Output the (x, y) coordinate of the center of the cell containing the given text.  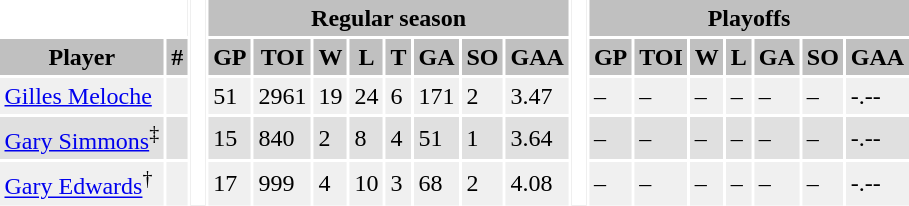
# (178, 57)
15 (230, 138)
19 (330, 96)
3 (398, 183)
24 (366, 96)
6 (398, 96)
999 (282, 183)
Gary Simmons‡ (82, 138)
2961 (282, 96)
10 (366, 183)
8 (366, 138)
171 (436, 96)
T (398, 57)
Gilles Meloche (82, 96)
68 (436, 183)
3.64 (537, 138)
4.08 (537, 183)
17 (230, 183)
1 (482, 138)
3.47 (537, 96)
Playoffs (748, 18)
Gary Edwards† (82, 183)
840 (282, 138)
Player (82, 57)
Regular season (389, 18)
